Identify which cell holds the provided text, then report its [x, y] central coordinate. 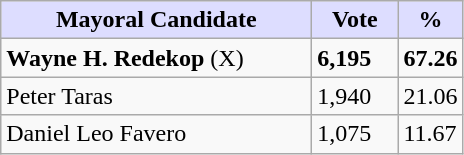
1,075 [355, 134]
Vote [355, 20]
21.06 [430, 96]
Peter Taras [156, 96]
1,940 [355, 96]
% [430, 20]
Mayoral Candidate [156, 20]
Daniel Leo Favero [156, 134]
67.26 [430, 58]
6,195 [355, 58]
Wayne H. Redekop (X) [156, 58]
11.67 [430, 134]
